Return the [x, y] coordinate for the center point of the cell that contains the specified text.  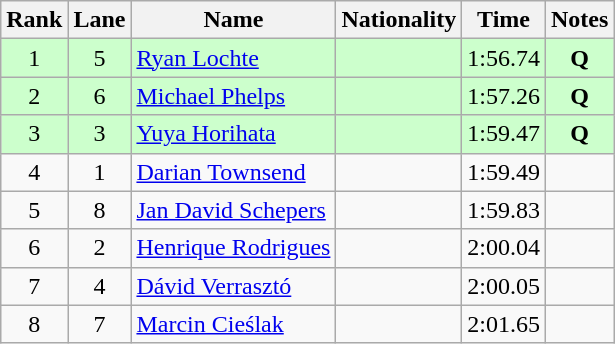
1:59.83 [504, 210]
Michael Phelps [234, 96]
Notes [579, 20]
Rank [34, 20]
1:59.47 [504, 134]
1:57.26 [504, 96]
Ryan Lochte [234, 58]
2:01.65 [504, 324]
Yuya Horihata [234, 134]
Time [504, 20]
Darian Townsend [234, 172]
Marcin Cieślak [234, 324]
Jan David Schepers [234, 210]
Name [234, 20]
Dávid Verrasztó [234, 286]
1:56.74 [504, 58]
Nationality [399, 20]
Lane [100, 20]
1:59.49 [504, 172]
Henrique Rodrigues [234, 248]
2:00.04 [504, 248]
2:00.05 [504, 286]
